Locate the cell with the specified text and output its (X, Y) center coordinate. 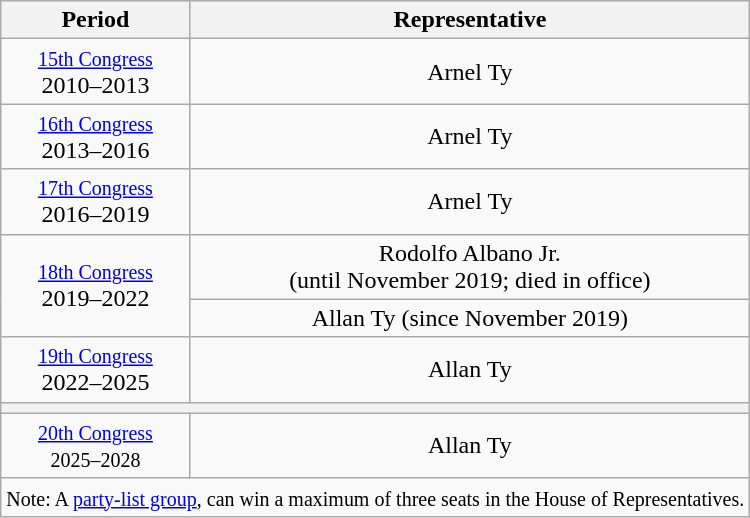
Rodolfo Albano Jr.(until November 2019; died in office) (470, 266)
20th Congress2025–2028 (96, 446)
Representative (470, 20)
16th Congress2013–2016 (96, 136)
17th Congress2016–2019 (96, 202)
Allan Ty (since November 2019) (470, 318)
Period (96, 20)
19th Congress2022–2025 (96, 370)
18th Congress2019–2022 (96, 286)
15th Congress2010–2013 (96, 72)
Note: A party-list group, can win a maximum of three seats in the House of Representatives. (376, 497)
